Identify which cell holds the provided text, then report its (X, Y) central coordinate. 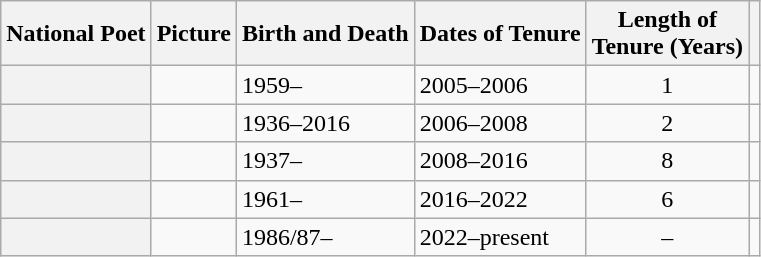
– (667, 237)
1 (667, 85)
2016–2022 (500, 199)
2006–2008 (500, 123)
8 (667, 161)
Length ofTenure (Years) (667, 34)
2 (667, 123)
National Poet (76, 34)
2022–present (500, 237)
Birth and Death (325, 34)
6 (667, 199)
Picture (194, 34)
1961– (325, 199)
2008–2016 (500, 161)
Dates of Tenure (500, 34)
1959– (325, 85)
1937– (325, 161)
2005–2006 (500, 85)
1986/87– (325, 237)
1936–2016 (325, 123)
